Scan for the cell matching the given text and deliver its (X, Y) coordinate at center. 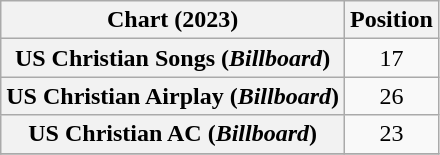
US Christian Airplay (Billboard) (173, 96)
Position (392, 20)
US Christian AC (Billboard) (173, 134)
17 (392, 58)
26 (392, 96)
23 (392, 134)
Chart (2023) (173, 20)
US Christian Songs (Billboard) (173, 58)
